Extract the [X, Y] coordinate from the center of the cell holding the provided text.  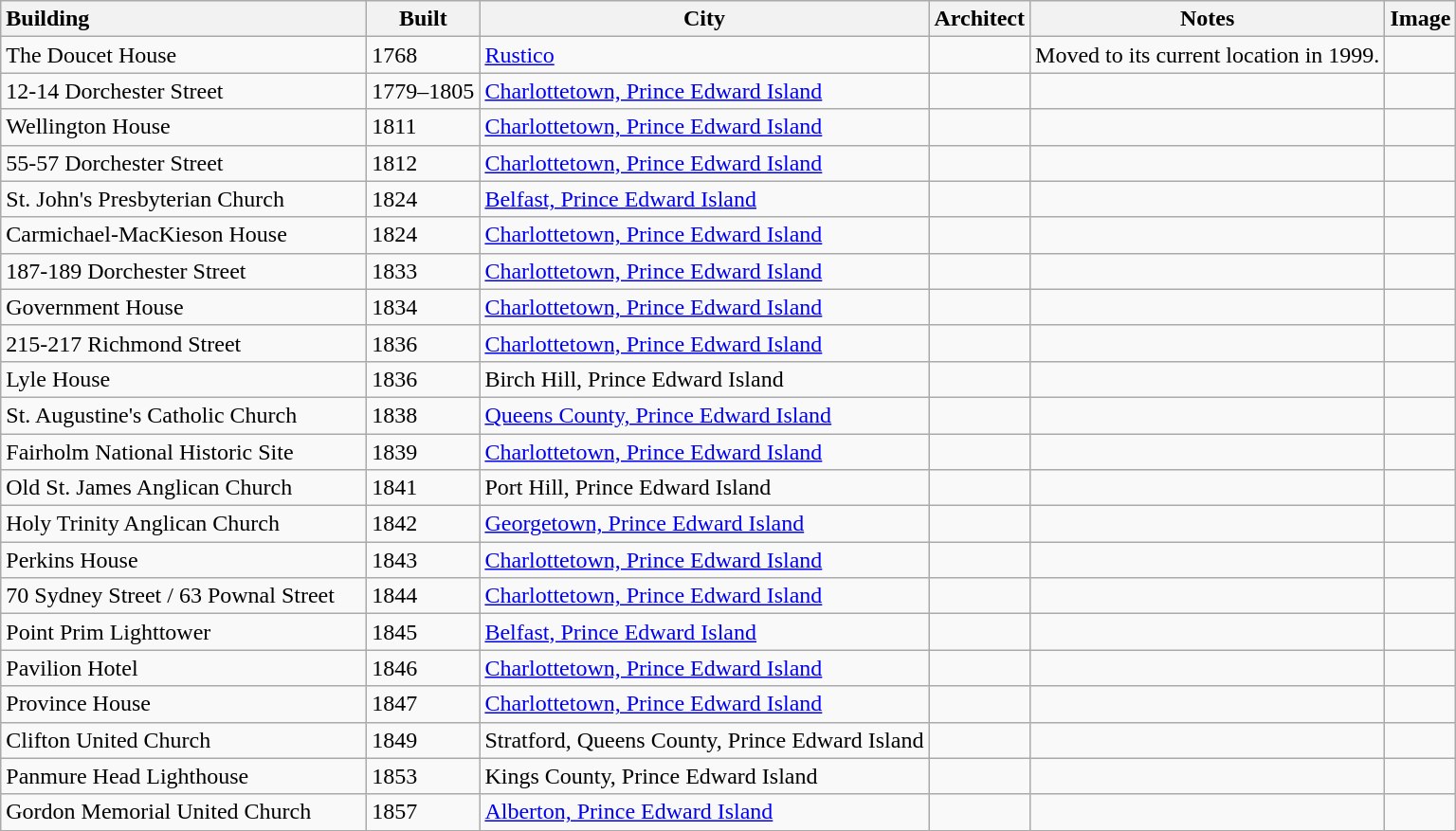
Wellington House [184, 127]
Clifton United Church [184, 740]
City [704, 19]
Lyle House [184, 379]
St. Augustine's Catholic Church [184, 415]
1811 [423, 127]
1842 [423, 524]
1841 [423, 488]
1779–1805 [423, 91]
1853 [423, 776]
1847 [423, 704]
187-189 Dorchester Street [184, 271]
70 Sydney Street / 63 Pownal Street [184, 596]
Queens County, Prince Edward Island [704, 415]
Kings County, Prince Edward Island [704, 776]
12-14 Dorchester Street [184, 91]
Notes [1208, 19]
Alberton, Prince Edward Island [704, 812]
Province House [184, 704]
1838 [423, 415]
Point Prim Lighttower [184, 632]
1849 [423, 740]
1839 [423, 452]
Pavilion Hotel [184, 668]
1845 [423, 632]
Moved to its current location in 1999. [1208, 55]
Building [184, 19]
1844 [423, 596]
55-57 Dorchester Street [184, 163]
1812 [423, 163]
1768 [423, 55]
Image [1420, 19]
Rustico [704, 55]
1857 [423, 812]
Stratford, Queens County, Prince Edward Island [704, 740]
Government House [184, 307]
Georgetown, Prince Edward Island [704, 524]
Architect [980, 19]
Gordon Memorial United Church [184, 812]
Birch Hill, Prince Edward Island [704, 379]
215-217 Richmond Street [184, 343]
1843 [423, 560]
Panmure Head Lighthouse [184, 776]
Port Hill, Prince Edward Island [704, 488]
1834 [423, 307]
Perkins House [184, 560]
Old St. James Anglican Church [184, 488]
The Doucet House [184, 55]
1833 [423, 271]
Fairholm National Historic Site [184, 452]
Carmichael-MacKieson House [184, 235]
1846 [423, 668]
St. John's Presbyterian Church [184, 199]
Built [423, 19]
Holy Trinity Anglican Church [184, 524]
